Locate the cell with the specified text and output its [x, y] center coordinate. 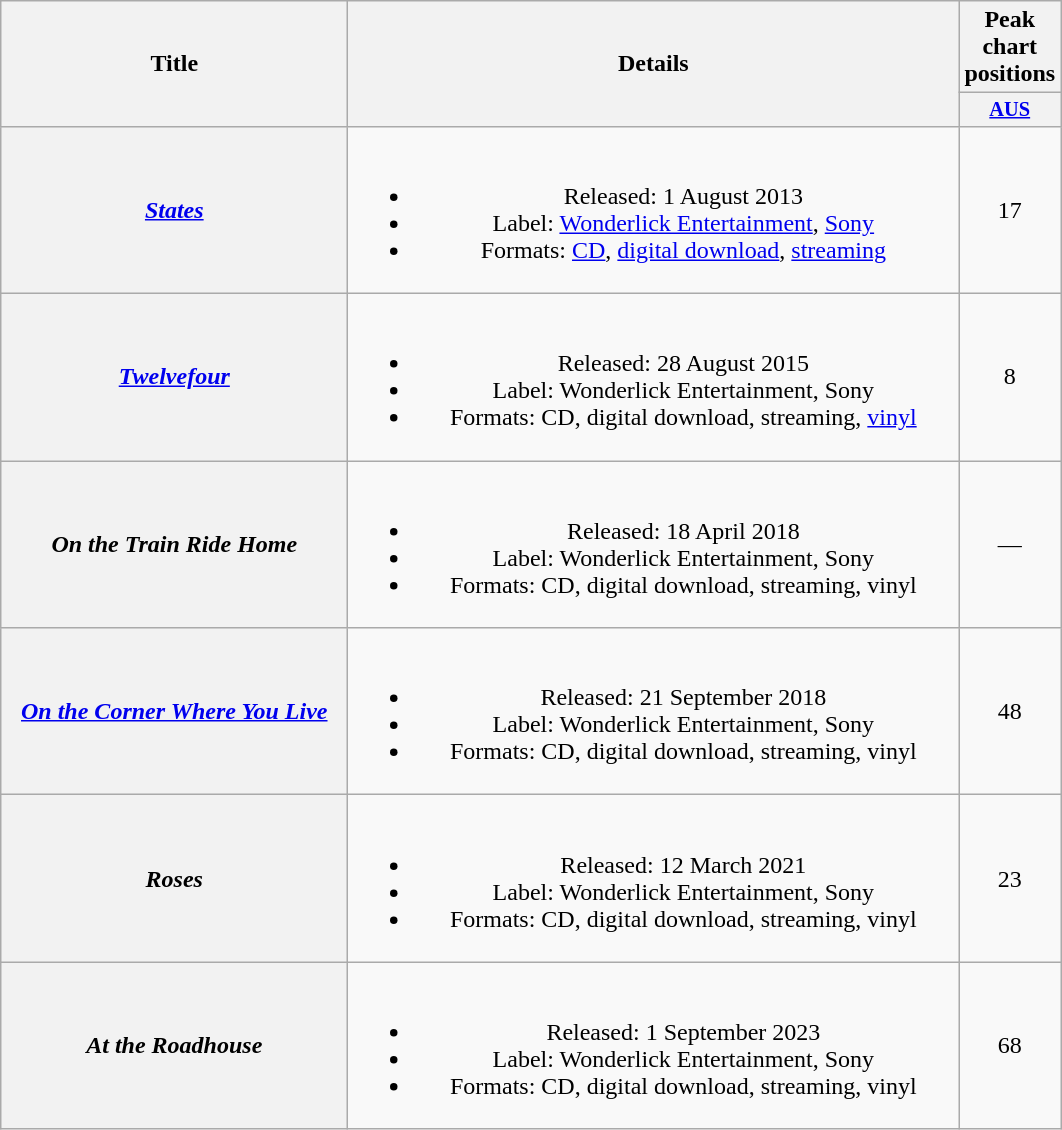
48 [1010, 712]
Twelvefour [174, 378]
17 [1010, 210]
At the Roadhouse [174, 1046]
Details [654, 64]
Released: 28 August 2015Label: Wonderlick Entertainment, SonyFormats: CD, digital download, streaming, vinyl [654, 378]
8 [1010, 378]
23 [1010, 878]
Released: 12 March 2021Label: Wonderlick Entertainment, SonyFormats: CD, digital download, streaming, vinyl [654, 878]
Released: 1 August 2013Label: Wonderlick Entertainment, SonyFormats: CD, digital download, streaming [654, 210]
Peak chart positions [1010, 47]
Released: 21 September 2018Label: Wonderlick Entertainment, SonyFormats: CD, digital download, streaming, vinyl [654, 712]
Released: 1 September 2023Label: Wonderlick Entertainment, SonyFormats: CD, digital download, streaming, vinyl [654, 1046]
AUS [1010, 110]
Released: 18 April 2018Label: Wonderlick Entertainment, SonyFormats: CD, digital download, streaming, vinyl [654, 544]
On the Corner Where You Live [174, 712]
Roses [174, 878]
68 [1010, 1046]
On the Train Ride Home [174, 544]
Title [174, 64]
— [1010, 544]
States [174, 210]
